Pinpoint the cell where the given text exists, returning its [X, Y] midpoint coordinate. 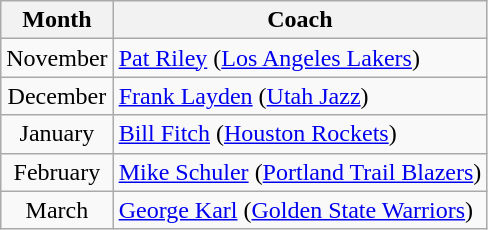
March [57, 210]
Bill Fitch (Houston Rockets) [300, 134]
Pat Riley (Los Angeles Lakers) [300, 58]
Coach [300, 20]
Frank Layden (Utah Jazz) [300, 96]
February [57, 172]
December [57, 96]
Mike Schuler (Portland Trail Blazers) [300, 172]
Month [57, 20]
January [57, 134]
George Karl (Golden State Warriors) [300, 210]
November [57, 58]
